Determine the [x, y] coordinate at the center of the cell enclosing the given text.  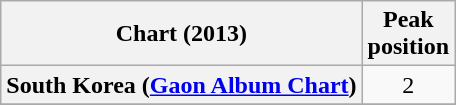
Peak position [408, 34]
South Korea (Gaon Album Chart) [182, 85]
2 [408, 85]
Chart (2013) [182, 34]
